Extract the [x, y] coordinate from the center of the cell holding the provided text.  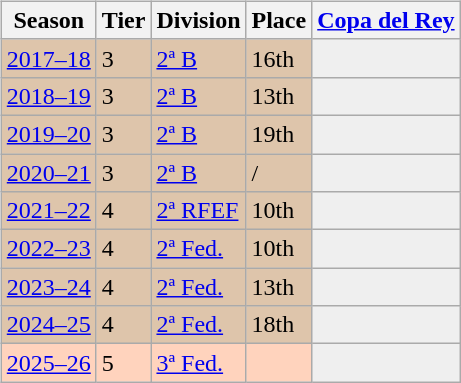
5 [124, 363]
Season [48, 20]
2020–21 [48, 173]
2023–24 [48, 287]
2017–18 [48, 58]
2021–22 [48, 211]
/ [279, 173]
2ª RFEF [198, 211]
Copa del Rey [386, 20]
Place [279, 20]
2018–19 [48, 96]
2024–25 [48, 325]
18th [279, 325]
Division [198, 20]
2019–20 [48, 134]
2025–26 [48, 363]
19th [279, 134]
Tier [124, 20]
2022–23 [48, 249]
16th [279, 58]
3ª Fed. [198, 363]
